Find where the given text appears and provide that cell's center as (X, Y) coordinate. 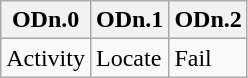
ODn.1 (129, 20)
ODn.0 (46, 20)
Fail (208, 58)
ODn.2 (208, 20)
Activity (46, 58)
Locate (129, 58)
